Pinpoint the cell where the given text exists, returning its (X, Y) midpoint coordinate. 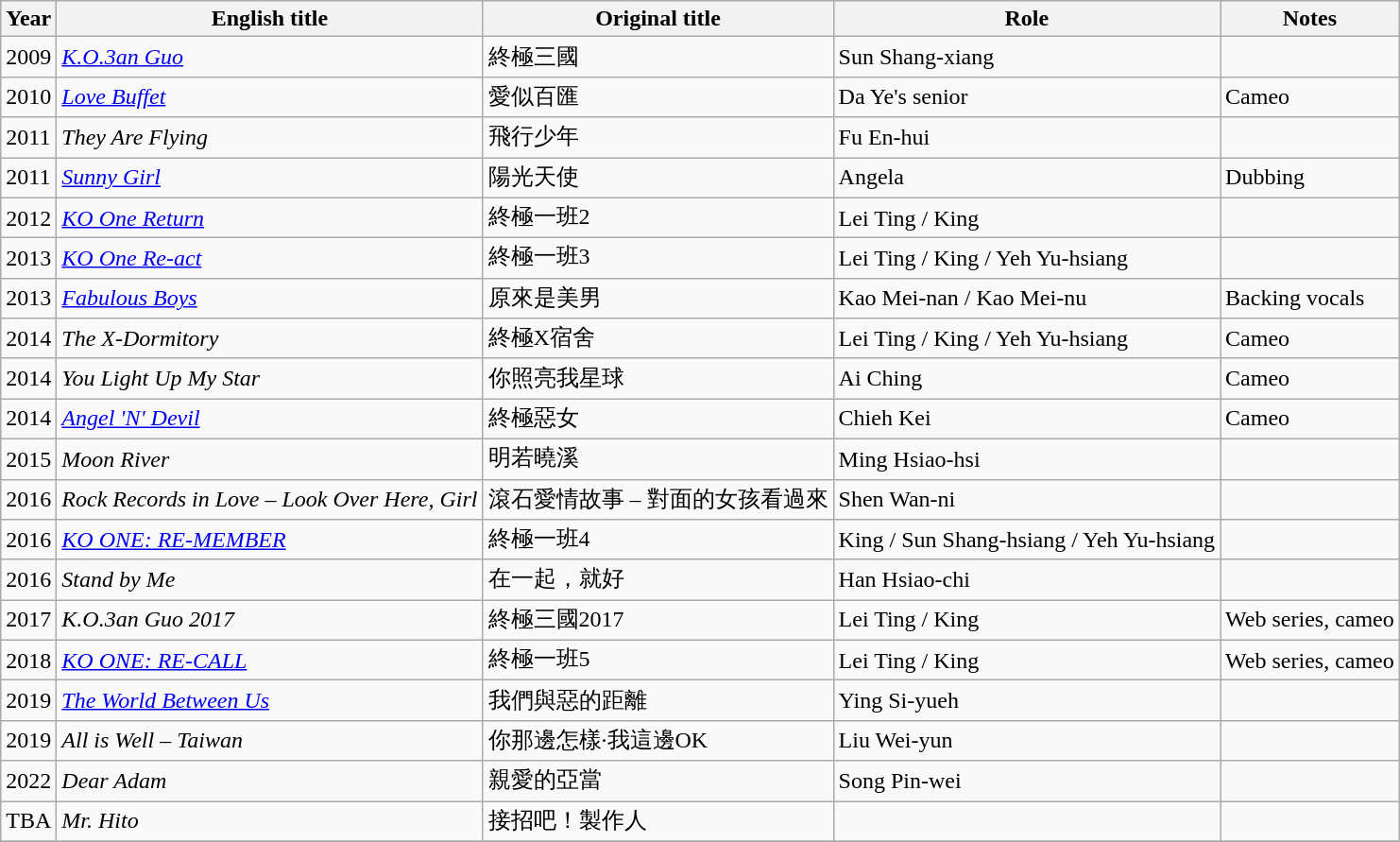
原來是美男 (657, 299)
Ying Si-yueh (1027, 701)
親愛的亞當 (657, 781)
明若曉溪 (657, 459)
Year (28, 19)
All is Well – Taiwan (270, 741)
Angela (1027, 178)
Angel 'N' Devil (270, 420)
KO ONE: RE-CALL (270, 660)
2018 (28, 660)
Han Hsiao-chi (1027, 580)
2017 (28, 620)
終極三國 (657, 57)
K.O.3an Guo (270, 57)
The X-Dormitory (270, 338)
Dubbing (1310, 178)
TBA (28, 822)
我們與惡的距離 (657, 701)
終極一班2 (657, 217)
You Light Up My Star (270, 378)
你照亮我星球 (657, 378)
Fabulous Boys (270, 299)
Sunny Girl (270, 178)
陽光天使 (657, 178)
終極X宿舍 (657, 338)
KO One Return (270, 217)
終極一班5 (657, 660)
終極三國2017 (657, 620)
Shen Wan-ni (1027, 499)
Ming Hsiao-hsi (1027, 459)
Stand by Me (270, 580)
2015 (28, 459)
Notes (1310, 19)
Chieh Kei (1027, 420)
Song Pin-wei (1027, 781)
2022 (28, 781)
Mr. Hito (270, 822)
在一起，就好 (657, 580)
They Are Flying (270, 138)
接招吧！製作人 (657, 822)
English title (270, 19)
Dear Adam (270, 781)
Original title (657, 19)
Rock Records in Love – Look Over Here, Girl (270, 499)
終極一班4 (657, 541)
Liu Wei-yun (1027, 741)
Kao Mei-nan / Kao Mei-nu (1027, 299)
Sun Shang-xiang (1027, 57)
The World Between Us (270, 701)
終極一班3 (657, 259)
滾石愛情故事 – 對面的女孩看過來 (657, 499)
Fu En-hui (1027, 138)
K.O.3an Guo 2017 (270, 620)
愛似百匯 (657, 96)
Moon River (270, 459)
KO One Re-act (270, 259)
終極惡女 (657, 420)
飛行少年 (657, 138)
Role (1027, 19)
2009 (28, 57)
Backing vocals (1310, 299)
Da Ye's senior (1027, 96)
Ai Ching (1027, 378)
Love Buffet (270, 96)
你那邊怎樣·我這邊OK (657, 741)
King / Sun Shang-hsiang / Yeh Yu-hsiang (1027, 541)
2012 (28, 217)
KO ONE: RE-MEMBER (270, 541)
2010 (28, 96)
